Return [x, y] of the center of cell containing provided text 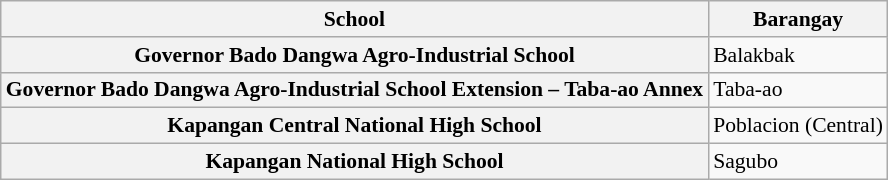
Governor Bado Dangwa Agro-Industrial School [354, 55]
Taba-ao [798, 90]
Sagubo [798, 162]
Kapangan National High School [354, 162]
Balakbak [798, 55]
Poblacion (Central) [798, 126]
Barangay [798, 19]
Kapangan Central National High School [354, 126]
School [354, 19]
Governor Bado Dangwa Agro-Industrial School Extension – Taba-ao Annex [354, 90]
